Capture the cell that displays the provided text and extract its [x, y] central coordinate. 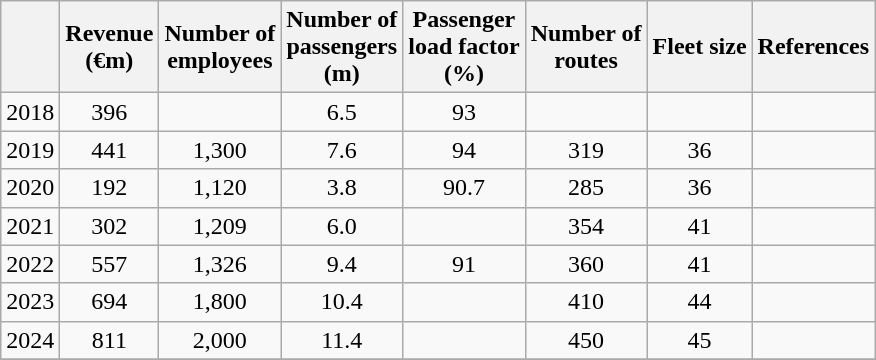
Number ofpassengers(m) [342, 47]
7.6 [342, 150]
354 [586, 226]
45 [700, 340]
9.4 [342, 264]
3.8 [342, 188]
Number ofroutes [586, 47]
2018 [30, 112]
192 [110, 188]
285 [586, 188]
44 [700, 302]
811 [110, 340]
10.4 [342, 302]
93 [464, 112]
2023 [30, 302]
2020 [30, 188]
694 [110, 302]
References [814, 47]
1,326 [220, 264]
2024 [30, 340]
1,209 [220, 226]
2022 [30, 264]
90.7 [464, 188]
396 [110, 112]
2021 [30, 226]
94 [464, 150]
91 [464, 264]
302 [110, 226]
6.0 [342, 226]
Number ofemployees [220, 47]
1,120 [220, 188]
11.4 [342, 340]
2,000 [220, 340]
557 [110, 264]
1,300 [220, 150]
2019 [30, 150]
6.5 [342, 112]
450 [586, 340]
Fleet size [700, 47]
360 [586, 264]
441 [110, 150]
410 [586, 302]
Passengerload factor(%) [464, 47]
1,800 [220, 302]
319 [586, 150]
Revenue(€m) [110, 47]
